Provide the (x, y) coordinate of the cell's center where the given text is located.  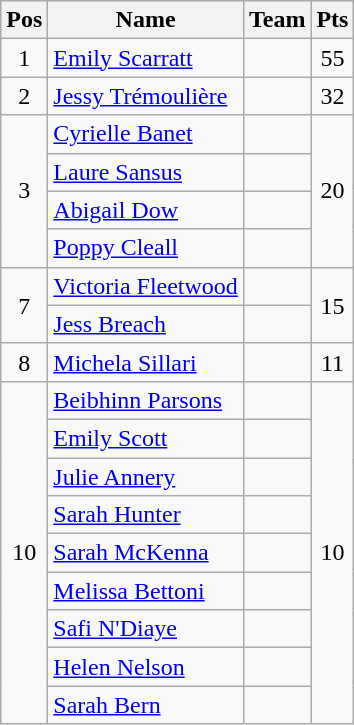
Helen Nelson (146, 667)
Melissa Bettoni (146, 591)
Sarah Hunter (146, 515)
Emily Scott (146, 438)
Beibhinn Parsons (146, 400)
Michela Sillari (146, 362)
Cyrielle Banet (146, 134)
Pos (24, 20)
Laure Sansus (146, 172)
3 (24, 191)
Team (277, 20)
2 (24, 96)
Victoria Fleetwood (146, 286)
Poppy Cleall (146, 248)
1 (24, 58)
Jess Breach (146, 324)
Jessy Trémoulière (146, 96)
Pts (332, 20)
Julie Annery (146, 477)
Abigail Dow (146, 210)
7 (24, 305)
55 (332, 58)
Sarah Bern (146, 705)
20 (332, 191)
Sarah McKenna (146, 553)
8 (24, 362)
11 (332, 362)
Name (146, 20)
15 (332, 305)
32 (332, 96)
Safi N'Diaye (146, 629)
Emily Scarratt (146, 58)
